Detect which cell encompasses the target text, then output its [x, y] center coordinate. 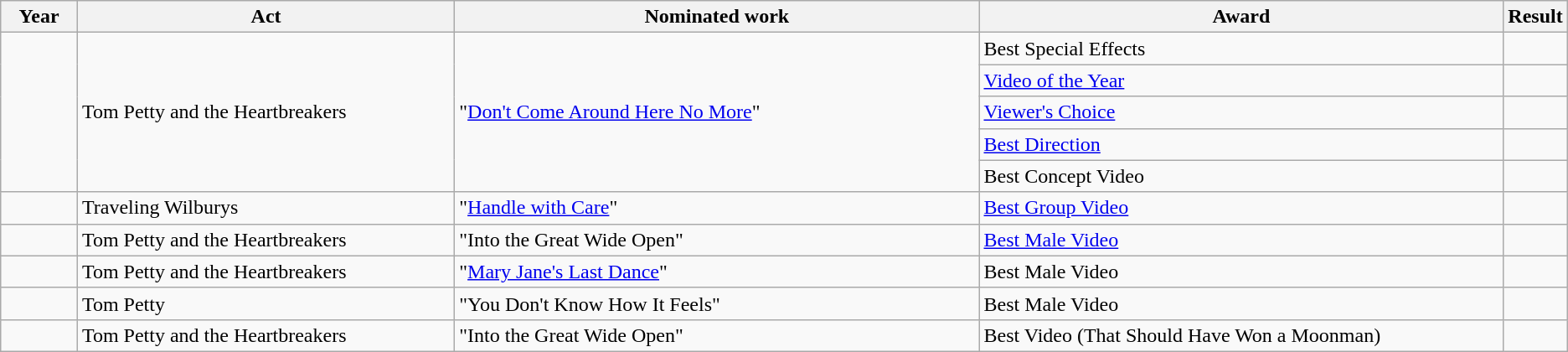
Nominated work [717, 17]
"You Don't Know How It Feels" [717, 303]
Award [1241, 17]
Best Group Video [1241, 208]
Tom Petty [266, 303]
Traveling Wilburys [266, 208]
Act [266, 17]
Best Special Effects [1241, 49]
Video of the Year [1241, 80]
Best Direction [1241, 144]
Best Video (That Should Have Won a Moonman) [1241, 335]
Year [39, 17]
Viewer's Choice [1241, 112]
Best Concept Video [1241, 176]
"Mary Jane's Last Dance" [717, 272]
Result [1535, 17]
"Handle with Care" [717, 208]
"Don't Come Around Here No More" [717, 112]
